Return the [x, y] coordinate for the center point of the cell that contains the specified text.  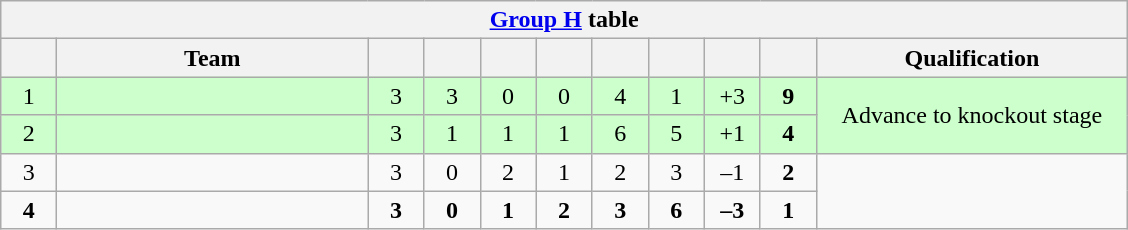
Group H table [564, 20]
+3 [732, 96]
Advance to knockout stage [972, 115]
Team [212, 58]
Qualification [972, 58]
+1 [732, 134]
9 [788, 96]
5 [676, 134]
–3 [732, 210]
–1 [732, 172]
